Extract the [X, Y] coordinate from the center of the cell holding the provided text.  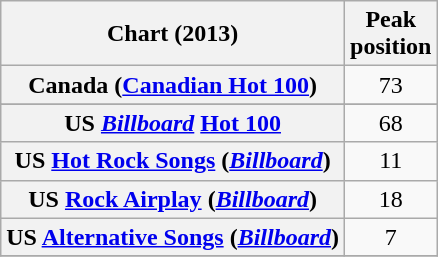
Canada (Canadian Hot 100) [173, 85]
7 [391, 237]
US Rock Airplay (Billboard) [173, 199]
Chart (2013) [173, 34]
18 [391, 199]
68 [391, 123]
Peakposition [391, 34]
11 [391, 161]
73 [391, 85]
US Alternative Songs (Billboard) [173, 237]
US Hot Rock Songs (Billboard) [173, 161]
US Billboard Hot 100 [173, 123]
